Output the [x, y] coordinate of the center of the cell containing the given text.  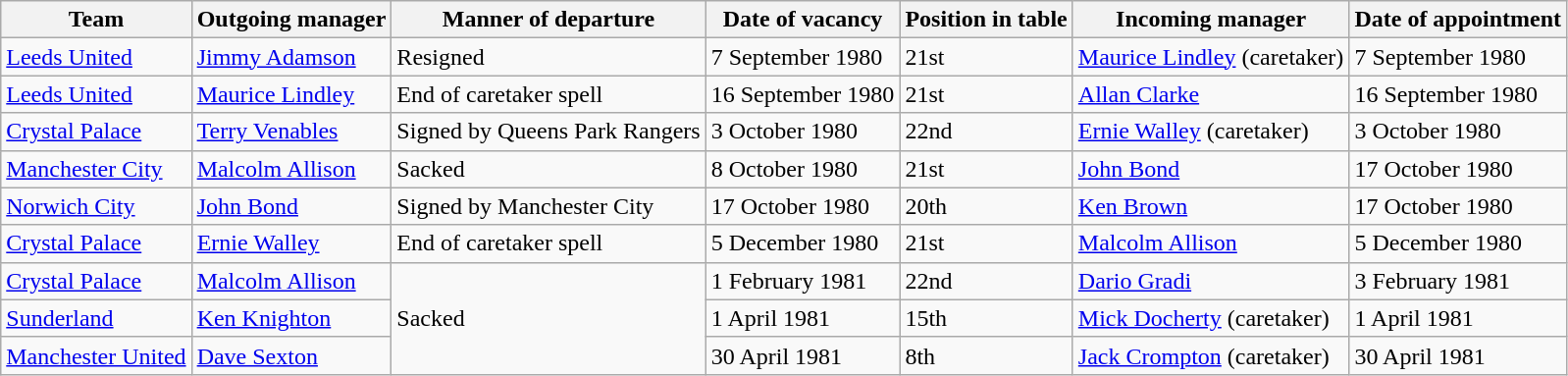
Team [96, 20]
8 October 1980 [803, 169]
Ernie Walley [291, 243]
Incoming manager [1211, 20]
Ernie Walley (caretaker) [1211, 132]
Manchester United [96, 355]
Date of appointment [1458, 20]
Position in table [986, 20]
Manchester City [96, 169]
Resigned [549, 57]
Outgoing manager [291, 20]
Dario Gradi [1211, 281]
Dave Sexton [291, 355]
Maurice Lindley [291, 94]
Norwich City [96, 206]
20th [986, 206]
Maurice Lindley (caretaker) [1211, 57]
Signed by Manchester City [549, 206]
Signed by Queens Park Rangers [549, 132]
15th [986, 318]
3 February 1981 [1458, 281]
Date of vacancy [803, 20]
Jack Crompton (caretaker) [1211, 355]
Jimmy Adamson [291, 57]
Ken Brown [1211, 206]
Allan Clarke [1211, 94]
Manner of departure [549, 20]
Ken Knighton [291, 318]
1 February 1981 [803, 281]
Terry Venables [291, 132]
Sunderland [96, 318]
8th [986, 355]
Mick Docherty (caretaker) [1211, 318]
